Pinpoint the cell where the given text exists, returning its [x, y] midpoint coordinate. 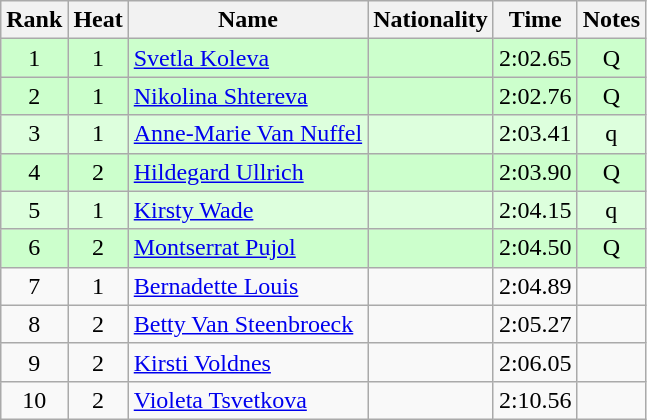
Kirsti Voldnes [248, 362]
Heat [98, 20]
3 [34, 134]
2:03.90 [535, 172]
2:03.41 [535, 134]
4 [34, 172]
2:10.56 [535, 400]
Nikolina Shtereva [248, 96]
2:04.15 [535, 210]
Name [248, 20]
2:04.89 [535, 286]
Time [535, 20]
Bernadette Louis [248, 286]
8 [34, 324]
2:06.05 [535, 362]
2:05.27 [535, 324]
Nationality [431, 20]
5 [34, 210]
Kirsty Wade [248, 210]
7 [34, 286]
Svetla Koleva [248, 58]
Hildegard Ullrich [248, 172]
Rank [34, 20]
Notes [611, 20]
Violeta Tsvetkova [248, 400]
2:02.76 [535, 96]
Betty Van Steenbroeck [248, 324]
10 [34, 400]
2:04.50 [535, 248]
2:02.65 [535, 58]
9 [34, 362]
Anne-Marie Van Nuffel [248, 134]
Montserrat Pujol [248, 248]
6 [34, 248]
